Determine the (X, Y) coordinate at the center of the cell enclosing the given text.  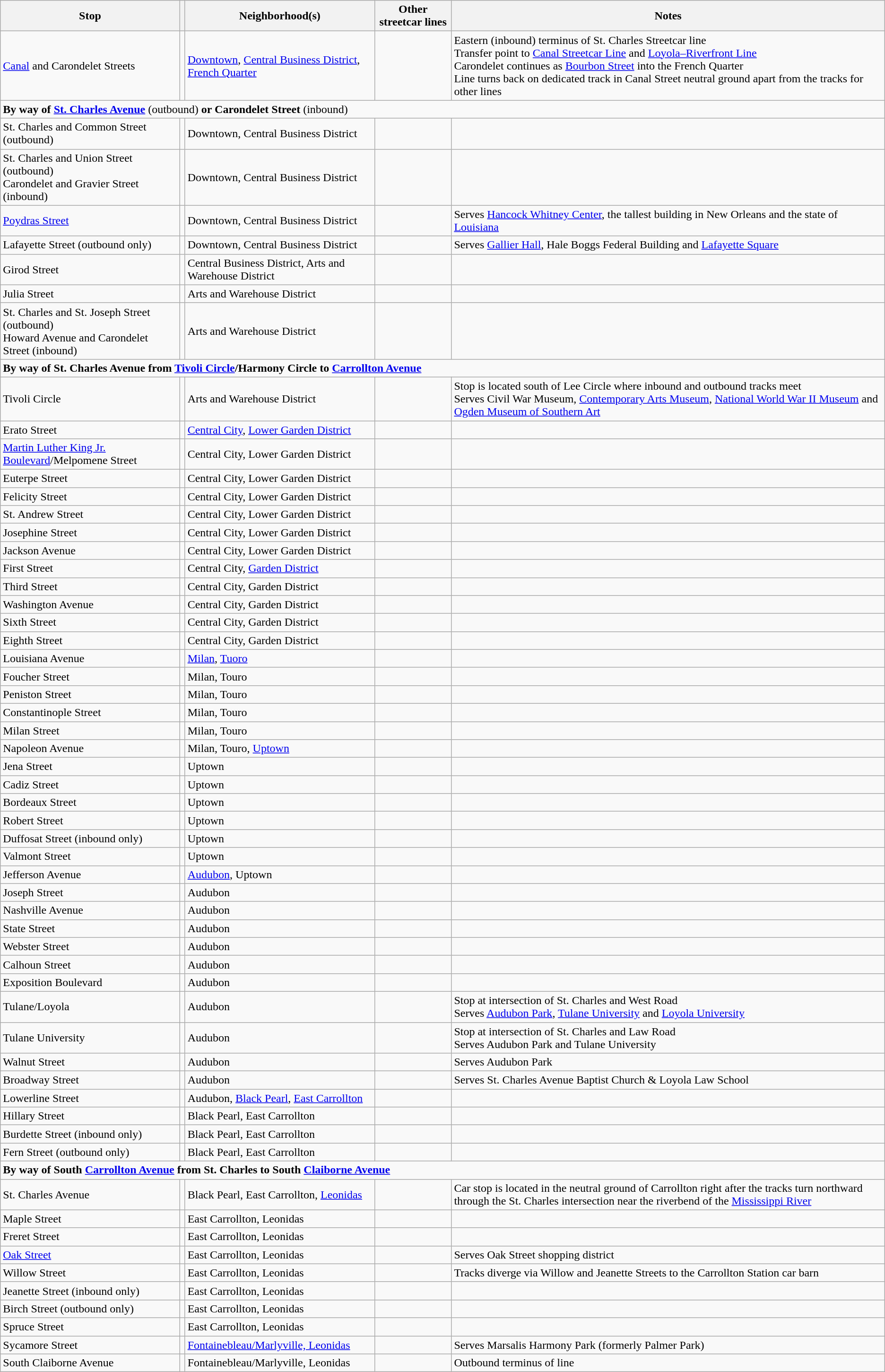
Willow Street (90, 1273)
Central Business District, Arts and Warehouse District (280, 270)
St. Charles and Common Street (outbound) (90, 133)
Stop at intersection of St. Charles and West RoadServes Audubon Park, Tulane University and Loyola University (668, 1006)
Napoleon Avenue (90, 749)
Lafayette Street (outbound only) (90, 245)
Jena Street (90, 767)
Outbound terminus of line (668, 1363)
Spruce Street (90, 1327)
Cadiz Street (90, 785)
Girod Street (90, 270)
Birch Street (outbound only) (90, 1309)
Peniston Street (90, 694)
Washington Avenue (90, 604)
Joseph Street (90, 892)
Robert Street (90, 821)
Josephine Street (90, 533)
Sycamore Street (90, 1345)
Milan Street (90, 731)
Hillary Street (90, 1116)
Serves St. Charles Avenue Baptist Church & Loyola Law School (668, 1080)
Stop at intersection of St. Charles and Law RoadServes Audubon Park and Tulane University (668, 1038)
Erato Street (90, 430)
Oak Street (90, 1255)
Third Street (90, 586)
Poydras Street (90, 220)
Serves Audubon Park (668, 1062)
Audubon, Uptown (280, 874)
Martin Luther King Jr. Boulevard/Melpomene Street (90, 454)
Freret Street (90, 1237)
Notes (668, 16)
Valmont Street (90, 856)
Louisiana Avenue (90, 658)
Serves Hancock Whitney Center, the tallest building in New Orleans and the state of Louisiana (668, 220)
By way of St. Charles Avenue from Tivoli Circle/Harmony Circle to Carrollton Avenue (442, 368)
Other streetcar lines (413, 16)
Walnut Street (90, 1062)
St. Charles and St. Joseph Street (outbound)Howard Avenue and Carondelet Street (inbound) (90, 331)
Milan, Tuoro (280, 658)
South Claiborne Avenue (90, 1363)
St. Andrew Street (90, 515)
Black Pearl, East Carrollton, Leonidas (280, 1195)
Tracks diverge via Willow and Jeanette Streets to the Carrollton Station car barn (668, 1273)
Julia Street (90, 294)
Jackson Avenue (90, 551)
St. Charles Avenue (90, 1195)
First Street (90, 568)
Maple Street (90, 1219)
Fern Street (outbound only) (90, 1152)
Webster Street (90, 946)
Burdette Street (inbound only) (90, 1134)
Canal and Carondelet Streets (90, 66)
Milan, Touro, Uptown (280, 749)
Neighborhood(s) (280, 16)
Exposition Boulevard (90, 982)
By way of St. Charles Avenue (outbound) or Carondelet Street (inbound) (442, 109)
Tulane University (90, 1038)
By way of South Carrollton Avenue from St. Charles to South Claiborne Avenue (442, 1170)
Eighth Street (90, 640)
Broadway Street (90, 1080)
St. Charles and Union Street (outbound)Carondelet and Gravier Street (inbound) (90, 177)
Duffosat Street (inbound only) (90, 839)
Tivoli Circle (90, 399)
Stop (90, 16)
State Street (90, 928)
Audubon, Black Pearl, East Carrollton (280, 1098)
Serves Gallier Hall, Hale Boggs Federal Building and Lafayette Square (668, 245)
Serves Marsalis Harmony Park (formerly Palmer Park) (668, 1345)
Felicity Street (90, 497)
Lowerline Street (90, 1098)
Foucher Street (90, 676)
Jeanette Street (inbound only) (90, 1291)
Euterpe Street (90, 479)
Downtown, Central Business District, French Quarter (280, 66)
Tulane/Loyola (90, 1006)
Bordeaux Street (90, 803)
Sixth Street (90, 622)
Serves Oak Street shopping district (668, 1255)
Nashville Avenue (90, 910)
Jefferson Avenue (90, 874)
Calhoun Street (90, 964)
Constantinople Street (90, 712)
